For the text-containing cell, return its midpoint in [x, y] coordinate format. 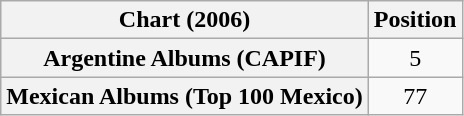
Argentine Albums (CAPIF) [185, 58]
Chart (2006) [185, 20]
5 [415, 58]
77 [415, 96]
Position [415, 20]
Mexican Albums (Top 100 Mexico) [185, 96]
